Search for the cell housing the specified text and yield its (x, y) center coordinate. 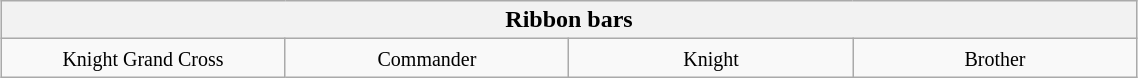
Knight (711, 58)
Brother (995, 58)
Knight Grand Cross (143, 58)
Commander (427, 58)
Ribbon bars (569, 20)
